Return the [x, y] coordinate for the center point of the cell that contains the specified text.  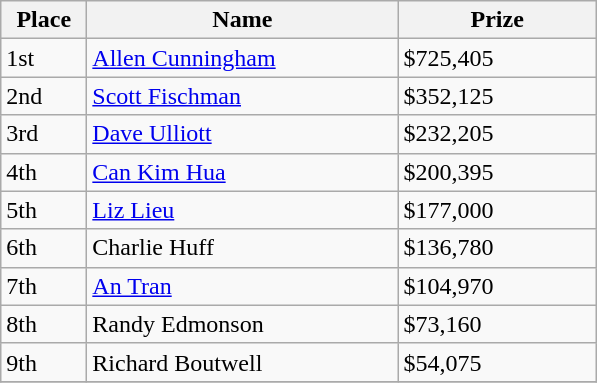
Place [44, 20]
Name [242, 20]
7th [44, 286]
4th [44, 172]
Randy Edmonson [242, 324]
8th [44, 324]
An Tran [242, 286]
$725,405 [498, 58]
Liz Lieu [242, 210]
Allen Cunningham [242, 58]
$232,205 [498, 134]
2nd [44, 96]
6th [44, 248]
Scott Fischman [242, 96]
Dave Ulliott [242, 134]
$352,125 [498, 96]
Charlie Huff [242, 248]
Can Kim Hua [242, 172]
$73,160 [498, 324]
$54,075 [498, 362]
3rd [44, 134]
$177,000 [498, 210]
$104,970 [498, 286]
Richard Boutwell [242, 362]
5th [44, 210]
9th [44, 362]
1st [44, 58]
$200,395 [498, 172]
Prize [498, 20]
$136,780 [498, 248]
